Extract the [X, Y] coordinate from the center of the cell holding the provided text.  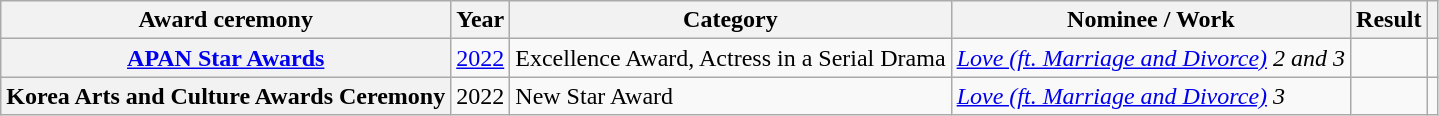
Love (ft. Marriage and Divorce) 2 and 3 [1150, 58]
Excellence Award, Actress in a Serial Drama [730, 58]
Love (ft. Marriage and Divorce) 3 [1150, 96]
Year [480, 20]
Award ceremony [226, 20]
Result [1389, 20]
Nominee / Work [1150, 20]
New Star Award [730, 96]
APAN Star Awards [226, 58]
Korea Arts and Culture Awards Ceremony [226, 96]
Category [730, 20]
